Detect which cell encompasses the target text, then output its (x, y) center coordinate. 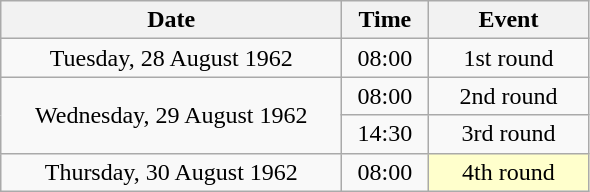
Time (385, 20)
Thursday, 30 August 1962 (172, 172)
2nd round (508, 96)
3rd round (508, 134)
Tuesday, 28 August 1962 (172, 58)
Date (172, 20)
4th round (508, 172)
14:30 (385, 134)
1st round (508, 58)
Wednesday, 29 August 1962 (172, 115)
Event (508, 20)
